Scan for the cell matching the given text and deliver its (x, y) coordinate at center. 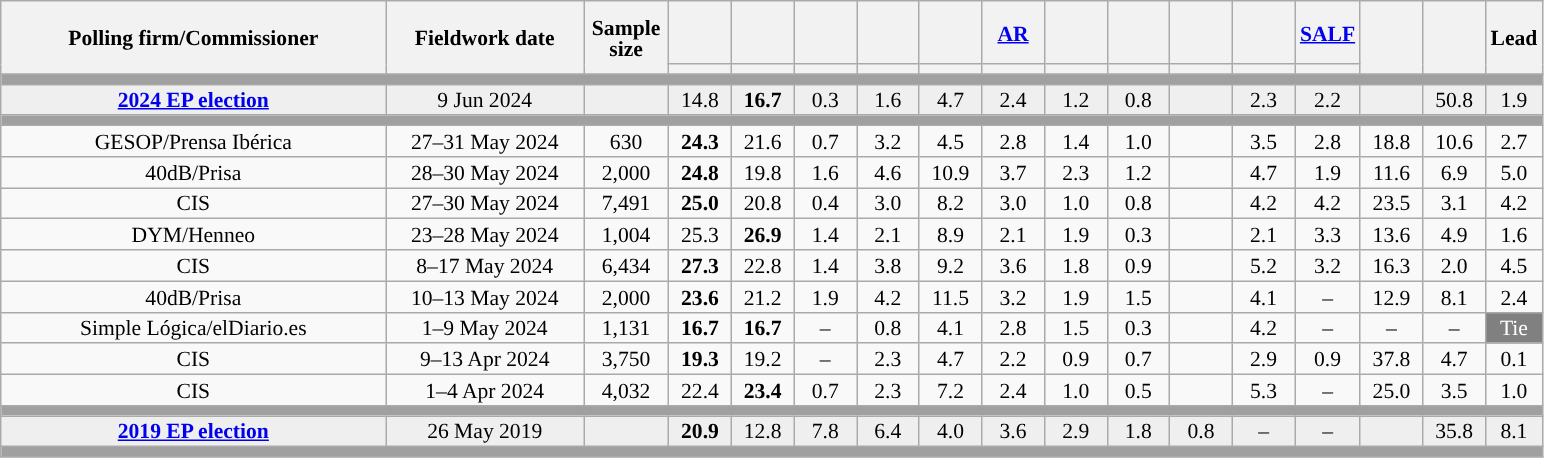
19.3 (700, 360)
3.7 (1014, 172)
23.5 (1392, 204)
23.6 (700, 296)
22.4 (700, 390)
4.0 (950, 432)
5.2 (1264, 266)
27–30 May 2024 (485, 204)
1,004 (626, 234)
630 (626, 142)
25.3 (700, 234)
7.2 (950, 390)
26.9 (762, 234)
23–28 May 2024 (485, 234)
11.5 (950, 296)
21.2 (762, 296)
35.8 (1454, 432)
28–30 May 2024 (485, 172)
9 Jun 2024 (485, 100)
1–9 May 2024 (485, 328)
19.2 (762, 360)
3.8 (888, 266)
DYM/Henneo (194, 234)
Polling firm/Commissioner (194, 38)
Simple Lógica/elDiario.es (194, 328)
10–13 May 2024 (485, 296)
23.4 (762, 390)
SALF (1328, 32)
24.8 (700, 172)
27–31 May 2024 (485, 142)
5.0 (1514, 172)
4.6 (888, 172)
Sample size (626, 38)
6.9 (1454, 172)
12.9 (1392, 296)
20.9 (700, 432)
7.8 (826, 432)
2024 EP election (194, 100)
19.8 (762, 172)
0.1 (1514, 360)
1–4 Apr 2024 (485, 390)
13.6 (1392, 234)
6,434 (626, 266)
0.5 (1138, 390)
21.6 (762, 142)
4,032 (626, 390)
GESOP/Prensa Ibérica (194, 142)
26 May 2019 (485, 432)
9–13 Apr 2024 (485, 360)
50.8 (1454, 100)
1,131 (626, 328)
16.3 (1392, 266)
3,750 (626, 360)
3.1 (1454, 204)
11.6 (1392, 172)
Fieldwork date (485, 38)
5.3 (1264, 390)
2.7 (1514, 142)
4.9 (1454, 234)
2.0 (1454, 266)
9.2 (950, 266)
0.4 (826, 204)
2019 EP election (194, 432)
22.8 (762, 266)
AR (1014, 32)
8.2 (950, 204)
Lead (1514, 38)
10.9 (950, 172)
24.3 (700, 142)
14.8 (700, 100)
3.3 (1328, 234)
27.3 (700, 266)
7,491 (626, 204)
8.9 (950, 234)
37.8 (1392, 360)
8–17 May 2024 (485, 266)
Tie (1514, 328)
18.8 (1392, 142)
20.8 (762, 204)
10.6 (1454, 142)
12.8 (762, 432)
6.4 (888, 432)
